Extract the [X, Y] coordinate from the center of the cell holding the provided text.  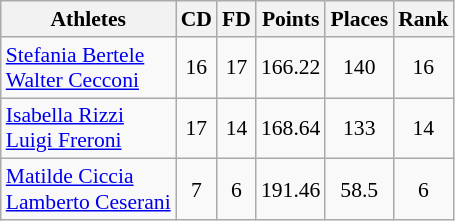
166.22 [290, 68]
FD [236, 19]
Isabella RizziLuigi Freroni [88, 128]
Rank [424, 19]
Stefania BerteleWalter Cecconi [88, 68]
140 [359, 68]
168.64 [290, 128]
58.5 [359, 190]
133 [359, 128]
Matilde CicciaLamberto Ceserani [88, 190]
7 [196, 190]
CD [196, 19]
Places [359, 19]
Points [290, 19]
Athletes [88, 19]
191.46 [290, 190]
